Scan for the cell matching the given text and deliver its [x, y] coordinate at center. 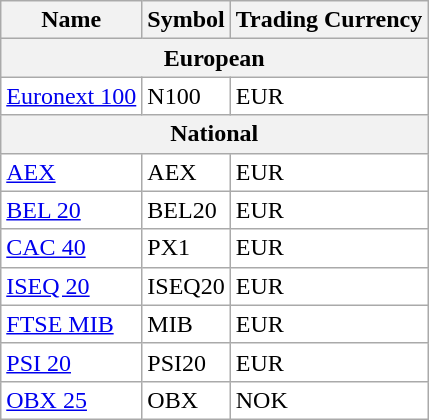
OBX 25 [72, 400]
National [214, 134]
BEL 20 [72, 210]
OBX [186, 400]
Trading Currency [329, 20]
Euronext 100 [72, 96]
NOK [329, 400]
FTSE MIB [72, 324]
BEL20 [186, 210]
ISEQ20 [186, 286]
N100 [186, 96]
MIB [186, 324]
PSI 20 [72, 362]
Name [72, 20]
ISEQ 20 [72, 286]
PX1 [186, 248]
Symbol [186, 20]
CAC 40 [72, 248]
PSI20 [186, 362]
European [214, 58]
